Determine the [X, Y] coordinate at the center of the cell enclosing the given text.  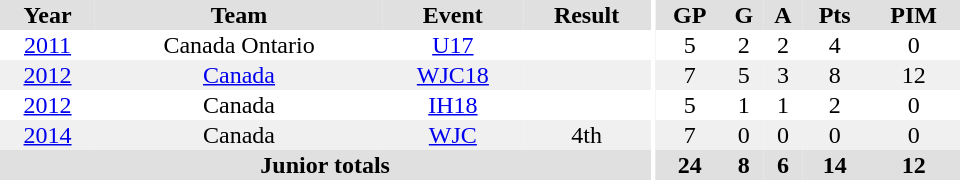
24 [690, 165]
A [783, 15]
Team [239, 15]
U17 [453, 45]
Junior totals [325, 165]
4th [586, 135]
6 [783, 165]
Canada Ontario [239, 45]
Result [586, 15]
2011 [48, 45]
Pts [834, 15]
14 [834, 165]
G [744, 15]
IH18 [453, 105]
2014 [48, 135]
Event [453, 15]
WJC [453, 135]
Year [48, 15]
3 [783, 75]
GP [690, 15]
4 [834, 45]
PIM [914, 15]
WJC18 [453, 75]
